Scan for the cell matching the given text and deliver its (x, y) coordinate at center. 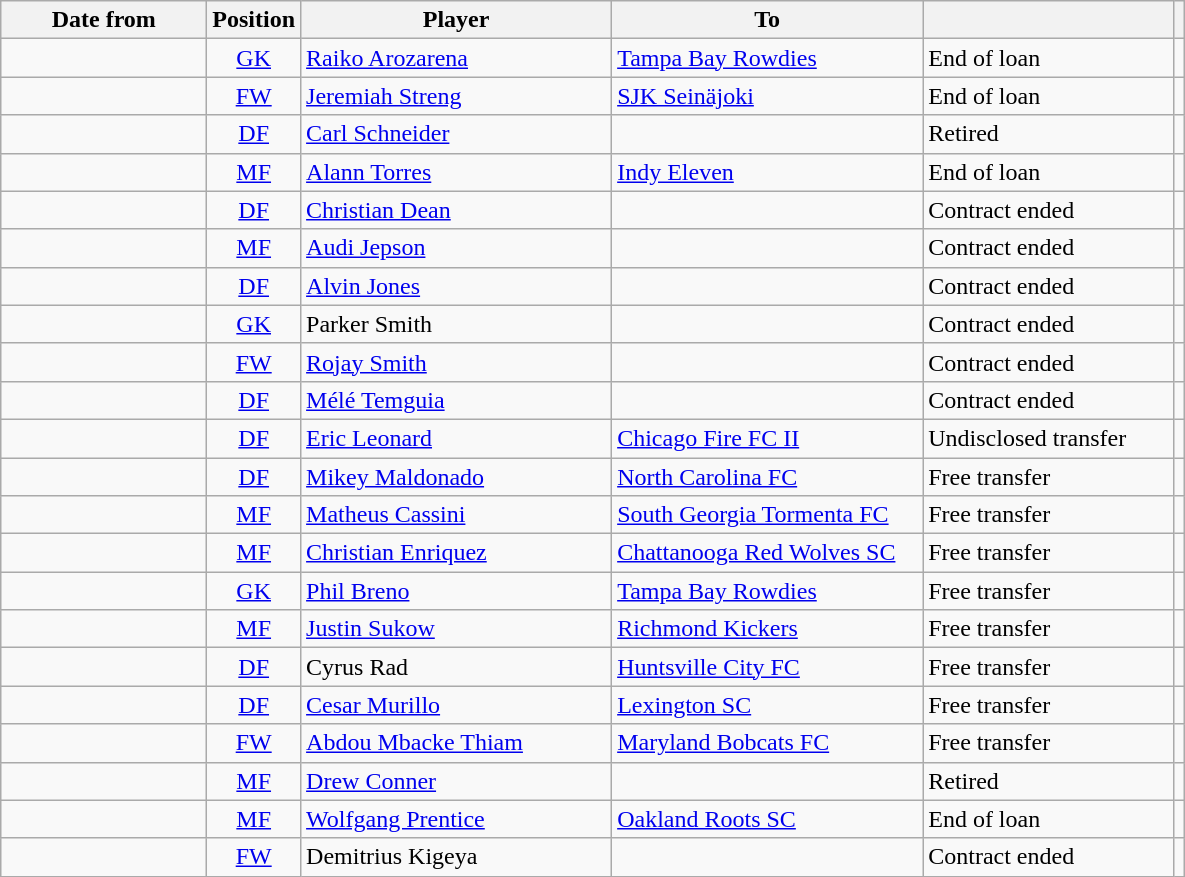
North Carolina FC (768, 477)
Richmond Kickers (768, 629)
Audi Jepson (456, 248)
Justin Sukow (456, 629)
Oakland Roots SC (768, 819)
Drew Conner (456, 781)
Parker Smith (456, 324)
Wolfgang Prentice (456, 819)
Phil Breno (456, 591)
Cesar Murillo (456, 705)
Carl Schneider (456, 134)
Raiko Arozarena (456, 58)
Rojay Smith (456, 362)
SJK Seinäjoki (768, 96)
Abdou Mbacke Thiam (456, 743)
Chattanooga Red Wolves SC (768, 553)
Alvin Jones (456, 286)
South Georgia Tormenta FC (768, 515)
Chicago Fire FC II (768, 438)
Cyrus Rad (456, 667)
Matheus Cassini (456, 515)
Date from (104, 20)
Indy Eleven (768, 172)
Christian Dean (456, 210)
Mélé Temguia (456, 400)
Undisclosed transfer (1048, 438)
Player (456, 20)
Alann Torres (456, 172)
To (768, 20)
Jeremiah Streng (456, 96)
Mikey Maldonado (456, 477)
Eric Leonard (456, 438)
Lexington SC (768, 705)
Position (254, 20)
Huntsville City FC (768, 667)
Demitrius Kigeya (456, 857)
Christian Enriquez (456, 553)
Maryland Bobcats FC (768, 743)
